Search for the cell housing the specified text and yield its [x, y] center coordinate. 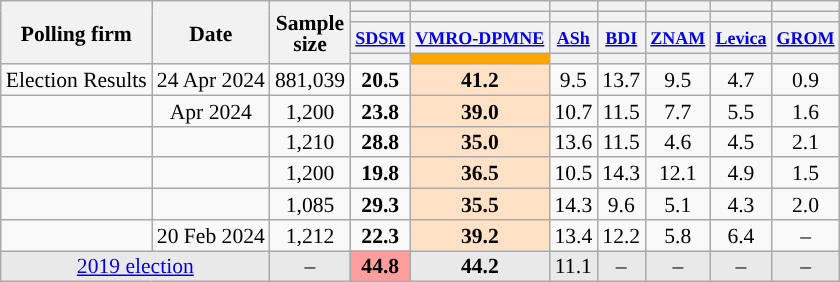
BDI [621, 38]
41.2 [480, 80]
Election Results [76, 80]
23.8 [380, 110]
35.5 [480, 204]
29.3 [380, 204]
13.6 [573, 142]
44.2 [480, 266]
5.5 [740, 110]
28.8 [380, 142]
1.6 [805, 110]
12.1 [678, 174]
9.6 [621, 204]
5.8 [678, 236]
24 Apr 2024 [211, 80]
GROM [805, 38]
4.7 [740, 80]
13.7 [621, 80]
11.1 [573, 266]
39.2 [480, 236]
SDSM [380, 38]
Date [211, 32]
10.5 [573, 174]
4.5 [740, 142]
35.0 [480, 142]
4.3 [740, 204]
Apr 2024 [211, 110]
Samplesize [310, 32]
20 Feb 2024 [211, 236]
2019 election [136, 266]
12.2 [621, 236]
6.4 [740, 236]
4.6 [678, 142]
ASh [573, 38]
5.1 [678, 204]
2.1 [805, 142]
4.9 [740, 174]
19.8 [380, 174]
20.5 [380, 80]
Polling firm [76, 32]
1,212 [310, 236]
10.7 [573, 110]
0.9 [805, 80]
22.3 [380, 236]
VMRO-DPMNE [480, 38]
39.0 [480, 110]
Levica [740, 38]
13.4 [573, 236]
2.0 [805, 204]
ZNAM [678, 38]
1,210 [310, 142]
1.5 [805, 174]
36.5 [480, 174]
881,039 [310, 80]
1,085 [310, 204]
7.7 [678, 110]
44.8 [380, 266]
